Provide the (X, Y) coordinate of the cell's center where the given text is located.  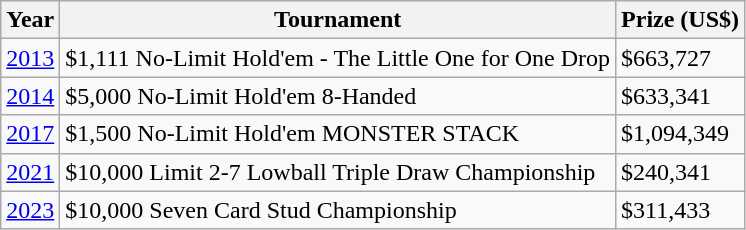
Tournament (338, 20)
$10,000 Seven Card Stud Championship (338, 210)
$5,000 No-Limit Hold'em 8-Handed (338, 96)
$240,341 (680, 172)
Year (30, 20)
$1,094,349 (680, 134)
$633,341 (680, 96)
2013 (30, 58)
2017 (30, 134)
$311,433 (680, 210)
2014 (30, 96)
Prize (US$) (680, 20)
2023 (30, 210)
$1,111 No-Limit Hold'em - The Little One for One Drop (338, 58)
$663,727 (680, 58)
$10,000 Limit 2-7 Lowball Triple Draw Championship (338, 172)
2021 (30, 172)
$1,500 No-Limit Hold'em MONSTER STACK (338, 134)
